Detect which cell encompasses the target text, then output its (X, Y) center coordinate. 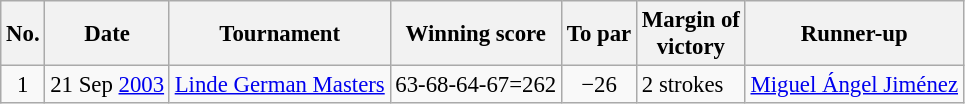
21 Sep 2003 (107, 85)
1 (23, 85)
No. (23, 34)
To par (600, 34)
Runner-up (854, 34)
Miguel Ángel Jiménez (854, 85)
Tournament (280, 34)
−26 (600, 85)
63-68-64-67=262 (476, 85)
Date (107, 34)
Margin ofvictory (692, 34)
2 strokes (692, 85)
Winning score (476, 34)
Linde German Masters (280, 85)
